Pinpoint the cell where the given text exists, returning its [x, y] midpoint coordinate. 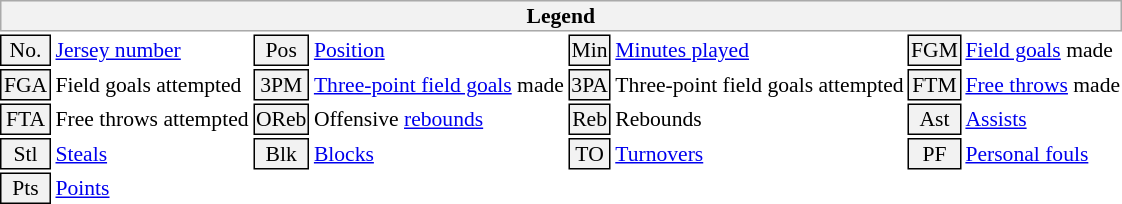
PF [934, 154]
Turnovers [760, 154]
FTA [26, 120]
Pts [26, 188]
Field goals attempted [152, 85]
Steals [152, 154]
Field goals made [1043, 50]
Minutes played [760, 50]
Blocks [438, 154]
Assists [1043, 120]
OReb [281, 120]
Three-point field goals made [438, 85]
Personal fouls [1043, 154]
Blk [281, 154]
Ast [934, 120]
No. [26, 50]
Three-point field goals attempted [760, 85]
FTM [934, 85]
Position [438, 50]
3PM [281, 85]
Stl [26, 154]
Jersey number [152, 50]
Points [152, 188]
Pos [281, 50]
Reb [589, 120]
Legend [561, 16]
Free throws made [1043, 85]
FGA [26, 85]
Rebounds [760, 120]
Offensive rebounds [438, 120]
TO [589, 154]
FGM [934, 50]
3PA [589, 85]
Free throws attempted [152, 120]
Min [589, 50]
